Scan for the cell matching the given text and deliver its (X, Y) coordinate at center. 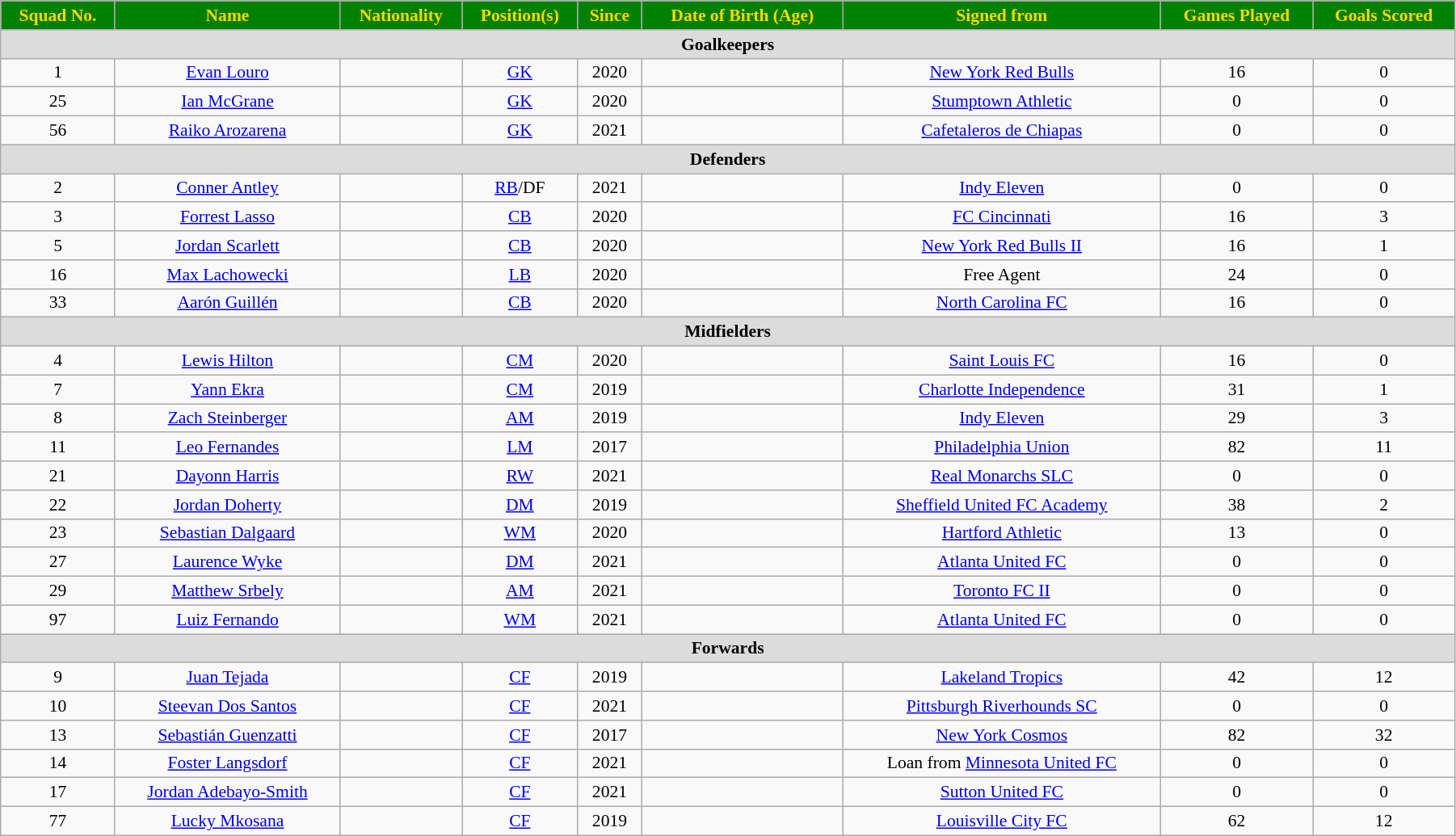
Aarón Guillén (227, 303)
Max Lachowecki (227, 275)
Hartford Athletic (1002, 533)
North Carolina FC (1002, 303)
Lakeland Tropics (1002, 678)
Lucky Mkosana (227, 821)
Squad No. (58, 15)
LM (520, 447)
FC Cincinnati (1002, 217)
Sebastián Guenzatti (227, 735)
22 (58, 505)
25 (58, 102)
Lewis Hilton (227, 361)
Evan Louro (227, 73)
Toronto FC II (1002, 591)
Midfielders (728, 332)
Date of Birth (Age) (742, 15)
Louisville City FC (1002, 821)
Jordan Scarlett (227, 246)
Raiko Arozarena (227, 131)
Ian McGrane (227, 102)
Loan from Minnesota United FC (1002, 763)
RB/DF (520, 188)
Sheffield United FC Academy (1002, 505)
Goalkeepers (728, 44)
Charlotte Independence (1002, 389)
Dayonn Harris (227, 476)
Sebastian Dalgaard (227, 533)
7 (58, 389)
77 (58, 821)
Zach Steinberger (227, 418)
42 (1236, 678)
10 (58, 706)
8 (58, 418)
27 (58, 562)
Signed from (1002, 15)
Defenders (728, 159)
RW (520, 476)
32 (1384, 735)
Position(s) (520, 15)
33 (58, 303)
5 (58, 246)
Sutton United FC (1002, 792)
Foster Langsdorf (227, 763)
Saint Louis FC (1002, 361)
21 (58, 476)
New York Red Bulls II (1002, 246)
LB (520, 275)
Steevan Dos Santos (227, 706)
Jordan Doherty (227, 505)
Cafetaleros de Chiapas (1002, 131)
Yann Ekra (227, 389)
New York Cosmos (1002, 735)
Leo Fernandes (227, 447)
Free Agent (1002, 275)
Conner Antley (227, 188)
23 (58, 533)
Nationality (401, 15)
17 (58, 792)
Name (227, 15)
Goals Scored (1384, 15)
Pittsburgh Riverhounds SC (1002, 706)
Forrest Lasso (227, 217)
Real Monarchs SLC (1002, 476)
Jordan Adebayo-Smith (227, 792)
Stumptown Athletic (1002, 102)
Laurence Wyke (227, 562)
Since (609, 15)
9 (58, 678)
Juan Tejada (227, 678)
97 (58, 620)
Philadelphia Union (1002, 447)
38 (1236, 505)
4 (58, 361)
24 (1236, 275)
Forwards (728, 649)
56 (58, 131)
62 (1236, 821)
31 (1236, 389)
Games Played (1236, 15)
14 (58, 763)
New York Red Bulls (1002, 73)
Luiz Fernando (227, 620)
Matthew Srbely (227, 591)
